Return (x, y) of the center of cell containing provided text 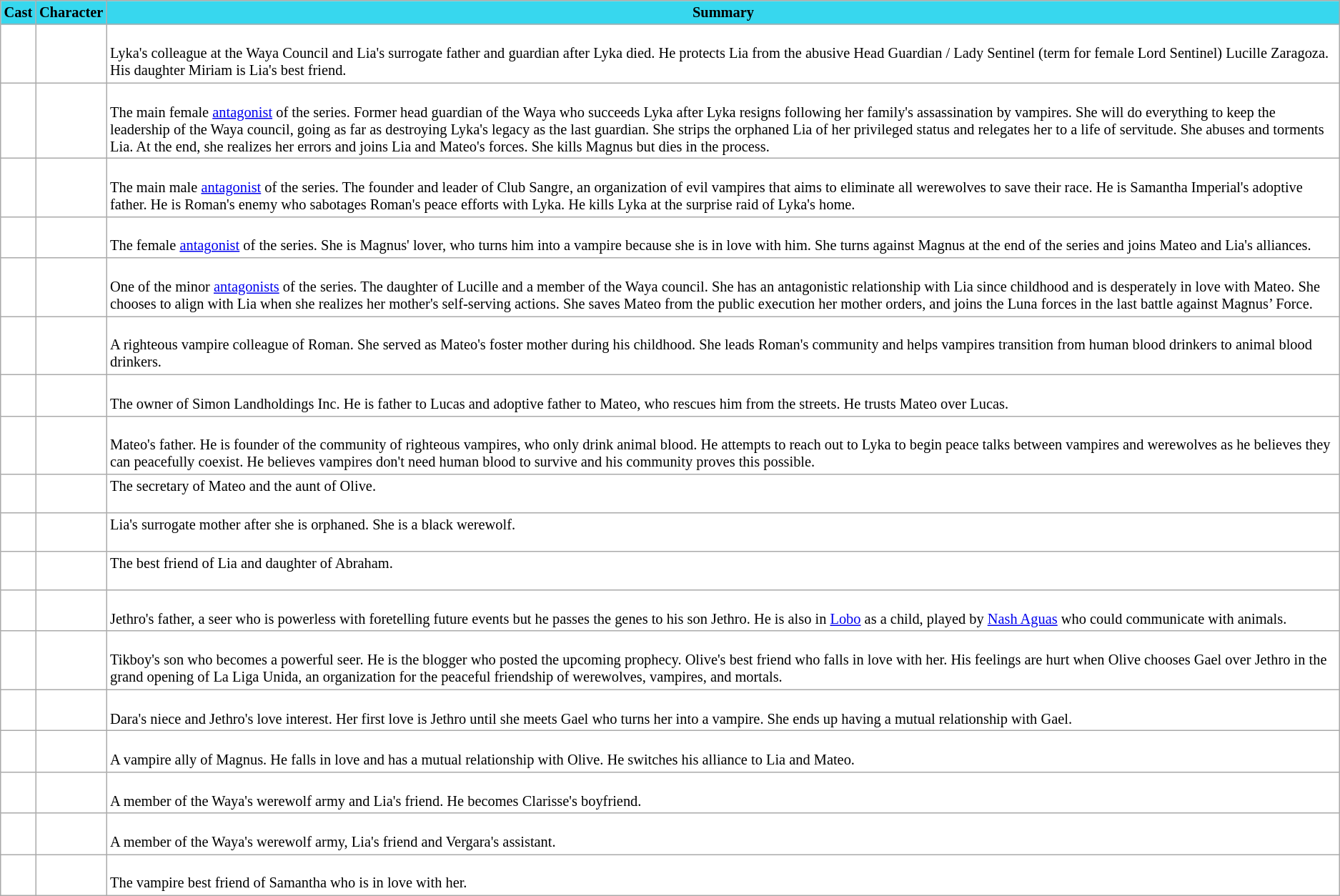
The best friend of Lia and daughter of Abraham. (723, 570)
Lia's surrogate mother after she is orphaned. She is a black werewolf. (723, 532)
A vampire ally of Magnus. He falls in love and has a mutual relationship with Olive. He switches his alliance to Lia and Mateo. (723, 751)
Summary (723, 12)
The secretary of Mateo and the aunt of Olive. (723, 493)
A member of the Waya's werewolf army and Lia's friend. He becomes Clarisse's boyfriend. (723, 792)
Cast (19, 12)
The vampire best friend of Samantha who is in love with her. (723, 875)
Character (71, 12)
A member of the Waya's werewolf army, Lia's friend and Vergara's assistant. (723, 834)
